Find where the given text appears and provide that cell's center as (x, y) coordinate. 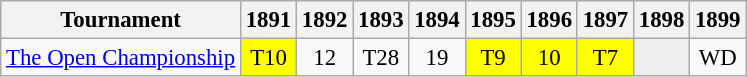
1893 (381, 20)
T10 (268, 58)
T28 (381, 58)
1891 (268, 20)
Tournament (121, 20)
The Open Championship (121, 58)
T9 (493, 58)
T7 (605, 58)
1892 (325, 20)
1897 (605, 20)
WD (718, 58)
12 (325, 58)
1895 (493, 20)
1896 (549, 20)
1898 (661, 20)
1899 (718, 20)
19 (437, 58)
1894 (437, 20)
10 (549, 58)
